Locate the cell with the specified text and output its (X, Y) center coordinate. 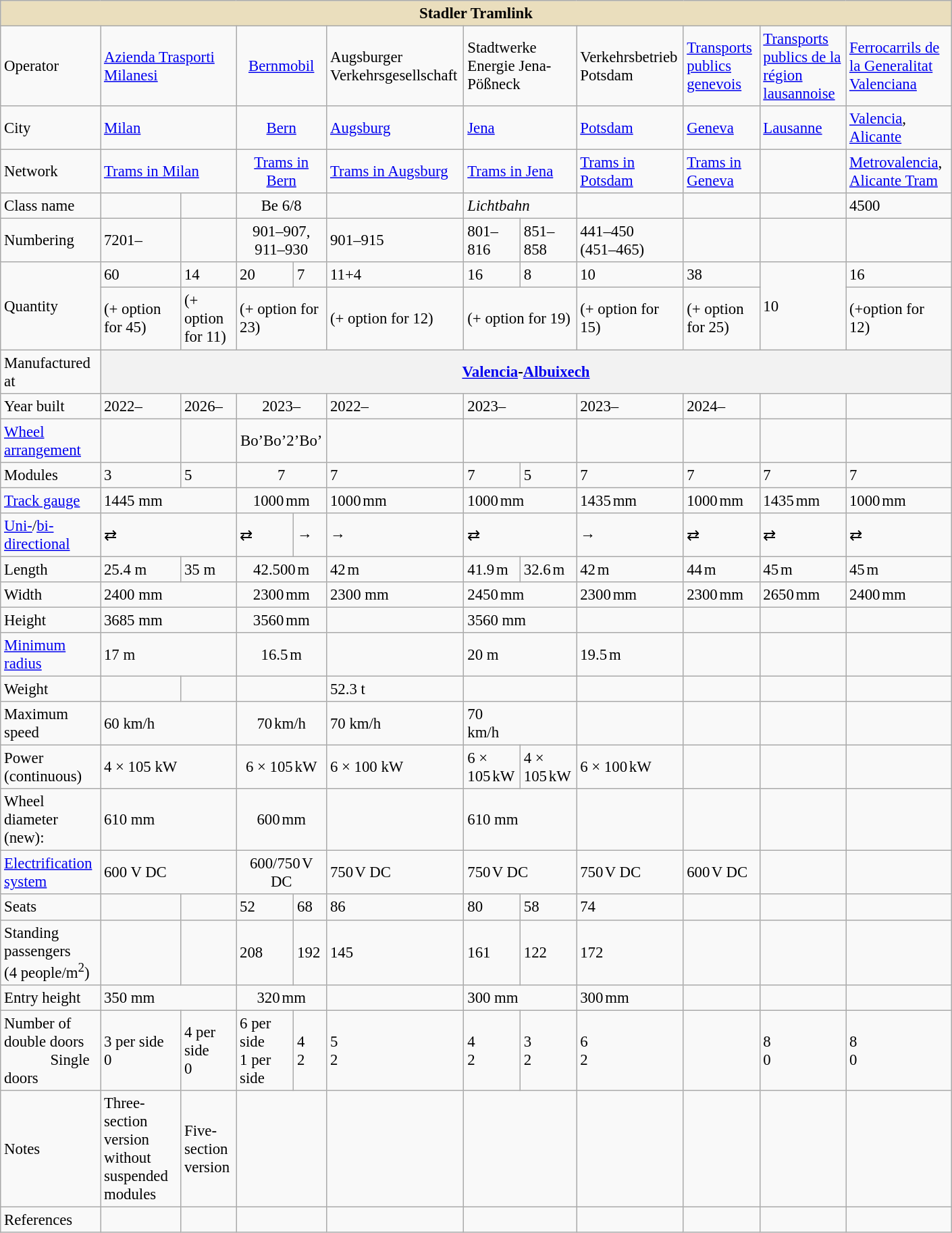
Stadtwerke Energie Jena-Pößneck (520, 66)
441–450(451–465) (630, 240)
6 per side1 per side (265, 1051)
Seats (51, 908)
Track gauge (51, 500)
Azienda Trasporti Milanesi (169, 66)
(+ option for 12) (396, 319)
Augsburger Verkehrsgesellschaft (396, 66)
(+ option for 23) (282, 319)
(+ option for 15) (630, 319)
35 m (209, 569)
58 (548, 908)
2026– (209, 406)
Notes (51, 1149)
Verkehrsbetrieb Potsdam (630, 66)
16.5 m (282, 655)
Bern (282, 128)
38 (721, 275)
172 (630, 952)
Height (51, 620)
14 (209, 275)
Numbering (51, 240)
350 mm (169, 997)
Maximum speed (51, 724)
3 per side0 (140, 1051)
32 (548, 1051)
Electrification system (51, 872)
20 (265, 275)
70km/h (520, 724)
Trams in Potsdam (630, 172)
Length (51, 569)
Operator (51, 66)
192 (311, 952)
City (51, 128)
68 (311, 908)
Wheel diameter (new): (51, 820)
122 (548, 952)
Geneva (721, 128)
3685 mm (169, 620)
320 mm (282, 997)
Three-section version without suspended modules (140, 1149)
Lausanne (803, 128)
Quantity (51, 305)
Metrovalencia, Alicante Tram (899, 172)
60 (140, 275)
Stadler Tramlink (476, 14)
851–858 (548, 240)
161 (492, 952)
(+ option for 25) (721, 319)
2024– (721, 406)
32.6 m (548, 569)
Valencia-Albuixech (527, 371)
Entry height (51, 997)
Uni-/bi-directional (51, 535)
208 (265, 952)
Bernmobil (282, 66)
74 (630, 908)
11+4 (396, 275)
41.9 m (492, 569)
8 (548, 275)
Lichtbahn (520, 206)
145 (396, 952)
901–915 (396, 240)
42.500 m (282, 569)
600/750 V DC (282, 872)
References (51, 1219)
2650 mm (803, 595)
62 (630, 1051)
Trams in Jena (520, 172)
Trams in Bern (282, 172)
Trams in Augsburg (396, 172)
Network (51, 172)
Number of double doors Single doors (51, 1051)
3 (140, 475)
(+ option for 45) (140, 319)
(+ option for 11) (209, 319)
600 mm (282, 820)
Milan (169, 128)
20 m (520, 655)
801–816 (492, 240)
Width (51, 595)
7201– (140, 240)
Valencia, Alicante (899, 128)
Wheel arrangement (51, 440)
Minimum radius (51, 655)
Ferrocarrils de la Generalitat Valenciana (899, 66)
(+option for 12) (899, 319)
901–907, 911–930 (282, 240)
Bo’Bo’2’Bo’ (282, 440)
Manufactured at (51, 371)
Standing passengers (4 people/m2) (51, 952)
52.3 t (396, 689)
(+ option for 19) (520, 319)
25.4 m (140, 569)
Trams in Geneva (721, 172)
Modules (51, 475)
4 per side0 (209, 1051)
Transports publics genevois (721, 66)
Transports publics de la région lausannoise (803, 66)
44 m (721, 569)
Weight (51, 689)
Augsburg (396, 128)
Year built (51, 406)
Potsdam (630, 128)
Power (continuous) (51, 767)
2450 mm (520, 595)
4500 (899, 206)
17 m (169, 655)
Jena (520, 128)
Trams in Milan (169, 172)
86 (396, 908)
60 km/h (169, 724)
19.5 m (630, 655)
Class name (51, 206)
1445 mm (169, 500)
Be 6/8 (282, 206)
Five-section version (209, 1149)
